For the text-containing cell, return its midpoint in (x, y) coordinate format. 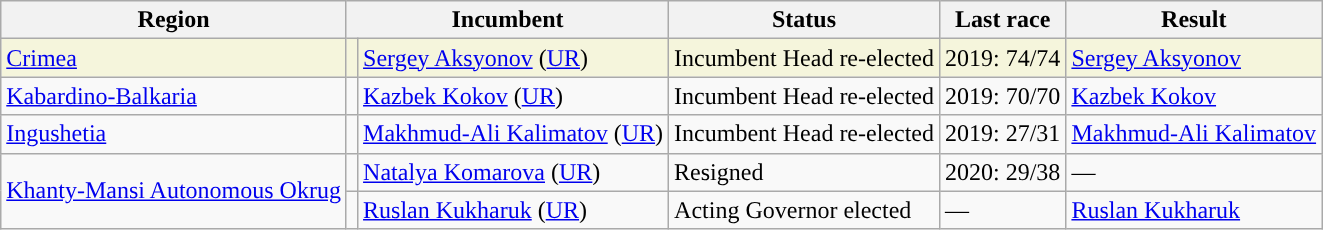
Status (804, 20)
Acting Governor elected (804, 210)
Last race (1002, 20)
Result (1194, 20)
Kazbek Kokov (UR) (514, 96)
Crimea (174, 58)
2020: 29/38 (1002, 172)
Kabardino-Balkaria (174, 96)
Natalya Komarova (UR) (514, 172)
Sergey Aksyonov (UR) (514, 58)
Makhmud-Ali Kalimatov (1194, 134)
Ingushetia (174, 134)
Sergey Aksyonov (1194, 58)
Ruslan Kukharuk (UR) (514, 210)
Ruslan Kukharuk (1194, 210)
Region (174, 20)
2019: 70/70 (1002, 96)
Makhmud-Ali Kalimatov (UR) (514, 134)
Khanty-Mansi Autonomous Okrug (174, 191)
Resigned (804, 172)
Kazbek Kokov (1194, 96)
Incumbent (507, 20)
2019: 27/31 (1002, 134)
2019: 74/74 (1002, 58)
